From the cell containing the given text, extract its center point as [X, Y] coordinate. 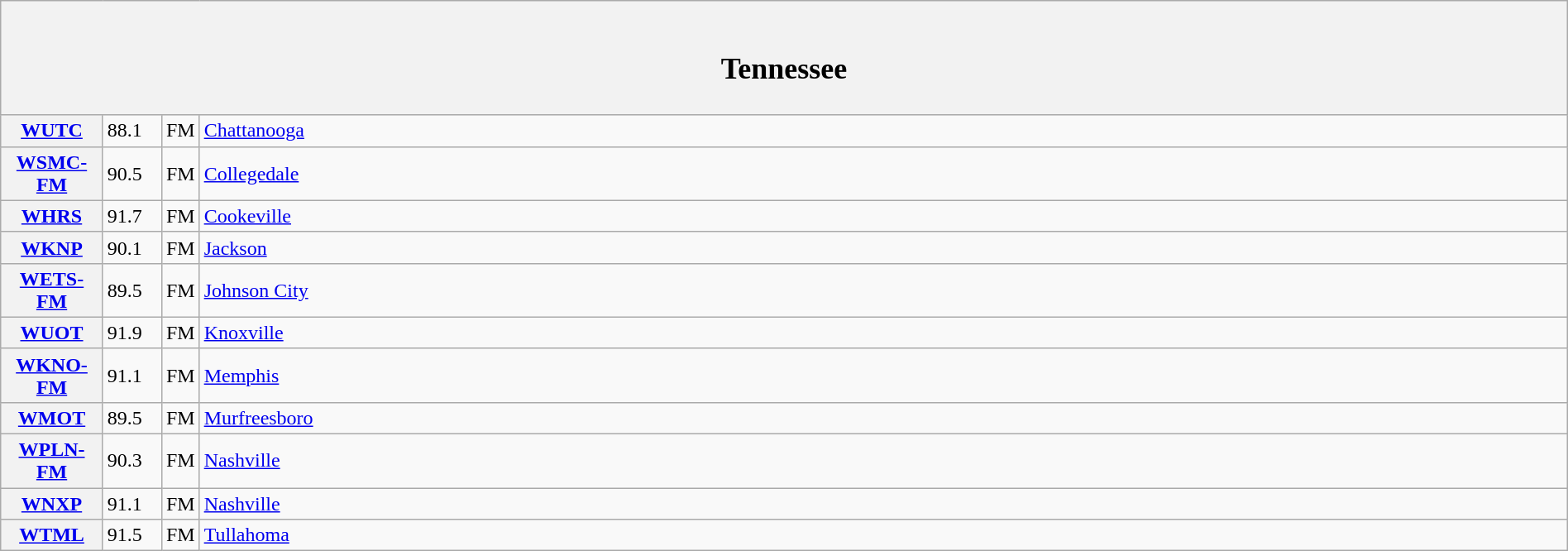
91.5 [132, 535]
Tennessee [784, 58]
Collegedale [883, 174]
WSMC-FM [52, 174]
90.5 [132, 174]
WUOT [52, 333]
Murfreesboro [883, 418]
90.1 [132, 247]
90.3 [132, 462]
91.9 [132, 333]
88.1 [132, 131]
91.7 [132, 216]
Johnson City [883, 290]
WKNP [52, 247]
WETS-FM [52, 290]
WUTC [52, 131]
Cookeville [883, 216]
WNXP [52, 504]
Tullahoma [883, 535]
WHRS [52, 216]
Knoxville [883, 333]
Chattanooga [883, 131]
Memphis [883, 376]
WTML [52, 535]
WMOT [52, 418]
Jackson [883, 247]
WPLN-FM [52, 462]
WKNO-FM [52, 376]
